Search for the cell housing the specified text and yield its [X, Y] center coordinate. 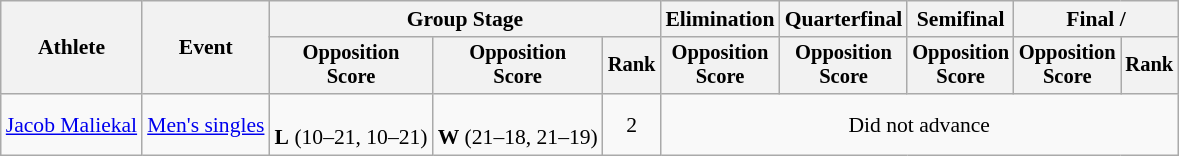
Elimination [720, 19]
Semifinal [960, 19]
Quarterfinal [844, 19]
L (10–21, 10–21) [352, 124]
Did not advance [919, 124]
Jacob Maliekal [72, 124]
Athlete [72, 48]
2 [632, 124]
Final / [1096, 19]
Men's singles [206, 124]
Group Stage [466, 19]
W (21–18, 21–19) [518, 124]
Event [206, 48]
